Extract the (X, Y) coordinate from the center of the cell holding the provided text.  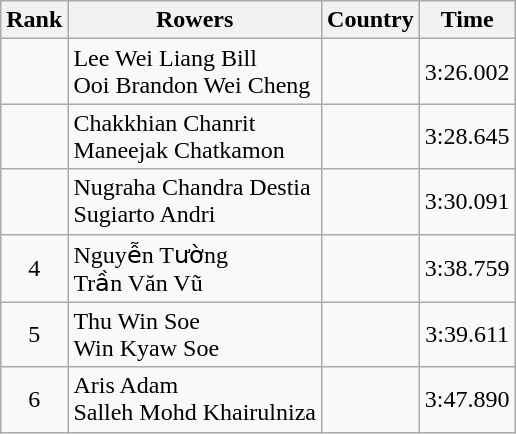
Thu Win SoeWin Kyaw Soe (195, 334)
4 (34, 268)
Chakkhian ChanritManeejak Chatkamon (195, 136)
Nguyễn TườngTrần Văn Vũ (195, 268)
Country (371, 20)
3:38.759 (467, 268)
3:39.611 (467, 334)
Time (467, 20)
3:28.645 (467, 136)
5 (34, 334)
Rowers (195, 20)
Rank (34, 20)
Nugraha Chandra DestiaSugiarto Andri (195, 202)
3:26.002 (467, 72)
3:47.890 (467, 400)
6 (34, 400)
3:30.091 (467, 202)
Lee Wei Liang BillOoi Brandon Wei Cheng (195, 72)
Aris AdamSalleh Mohd Khairulniza (195, 400)
